Capture the cell that displays the provided text and extract its [X, Y] central coordinate. 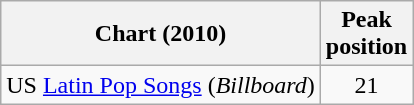
21 [366, 85]
Chart (2010) [161, 34]
US Latin Pop Songs (Billboard) [161, 85]
Peakposition [366, 34]
